Output the [x, y] coordinate of the center of the cell containing the given text.  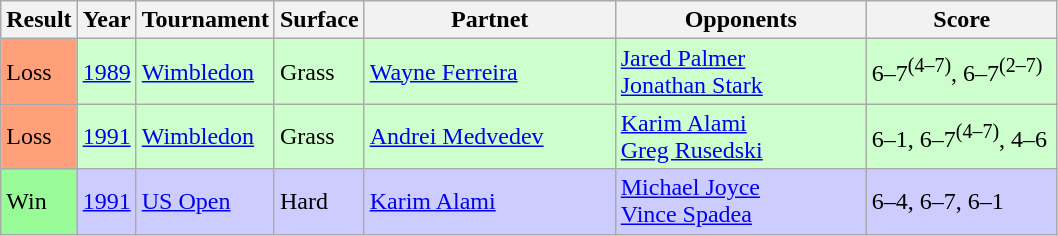
US Open [205, 202]
Surface [319, 20]
6–4, 6–7, 6–1 [962, 202]
Hard [319, 202]
6–7(4–7), 6–7(2–7) [962, 72]
Score [962, 20]
Opponents [740, 20]
Jared Palmer Jonathan Stark [740, 72]
Win [39, 202]
1989 [106, 72]
Result [39, 20]
Karim Alami Greg Rusedski [740, 136]
Year [106, 20]
6–1, 6–7(4–7), 4–6 [962, 136]
Michael Joyce Vince Spadea [740, 202]
Partnet [490, 20]
Wayne Ferreira [490, 72]
Andrei Medvedev [490, 136]
Karim Alami [490, 202]
Tournament [205, 20]
